Pinpoint the cell where the given text exists, returning its [x, y] midpoint coordinate. 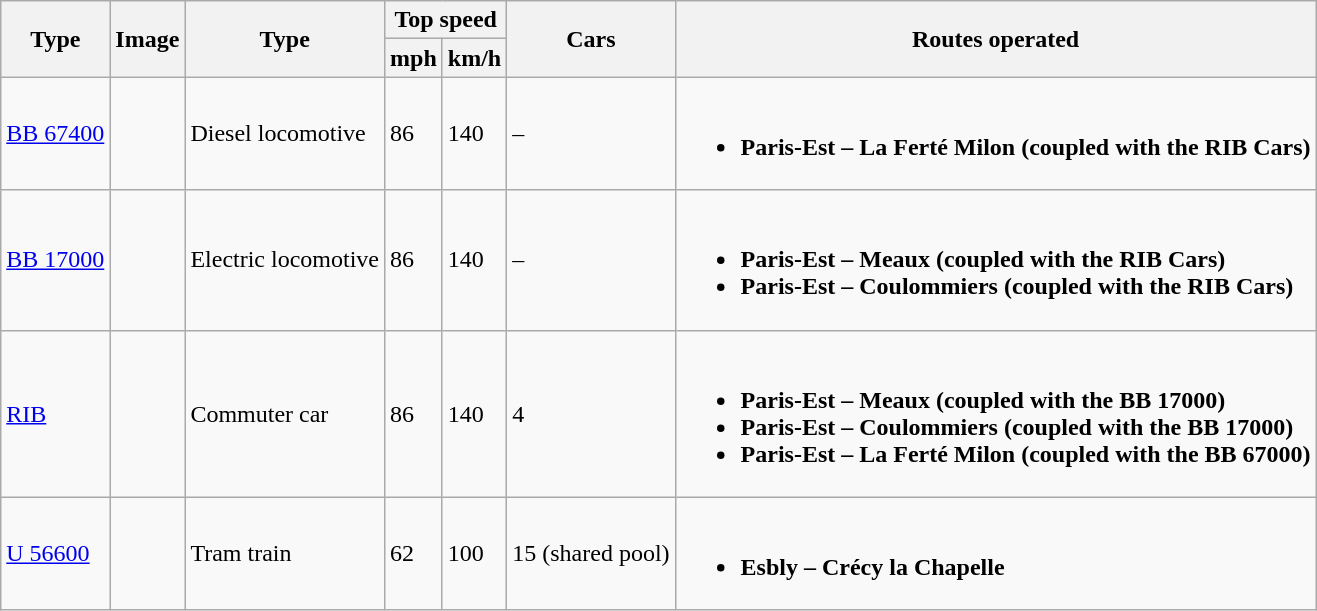
4 [591, 414]
Paris-Est – Meaux (coupled with the RIB Cars)Paris-Est – Coulommiers (coupled with the RIB Cars) [996, 260]
Esbly – Crécy la Chapelle [996, 554]
Cars [591, 39]
RIB [56, 414]
km/h [474, 58]
100 [474, 554]
Top speed [446, 20]
BB 67400 [56, 134]
U 56600 [56, 554]
Diesel locomotive [285, 134]
Image [148, 39]
15 (shared pool) [591, 554]
Electric locomotive [285, 260]
BB 17000 [56, 260]
Tram train [285, 554]
mph [414, 58]
Routes operated [996, 39]
62 [414, 554]
Paris-Est – La Ferté Milon (coupled with the RIB Cars) [996, 134]
Commuter car [285, 414]
